Provide the (X, Y) coordinate of the cell's center where the given text is located.  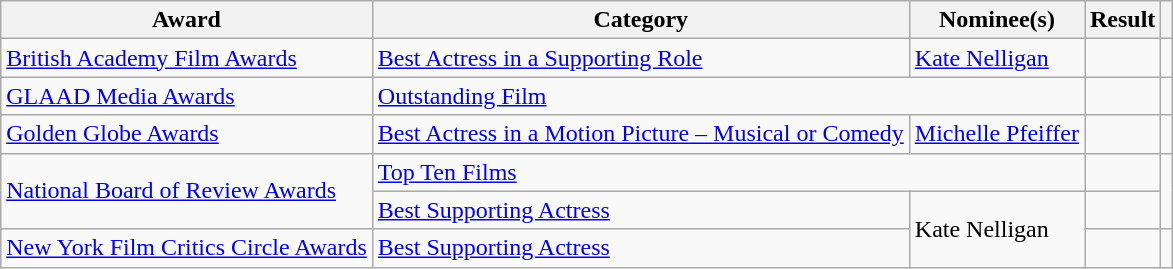
Top Ten Films (728, 172)
Best Actress in a Motion Picture – Musical or Comedy (640, 134)
British Academy Film Awards (187, 58)
Best Actress in a Supporting Role (640, 58)
Nominee(s) (996, 20)
New York Film Critics Circle Awards (187, 248)
Outstanding Film (728, 96)
National Board of Review Awards (187, 191)
Michelle Pfeiffer (996, 134)
Golden Globe Awards (187, 134)
Result (1122, 20)
Category (640, 20)
Award (187, 20)
GLAAD Media Awards (187, 96)
